Scan for the cell matching the given text and deliver its [x, y] coordinate at center. 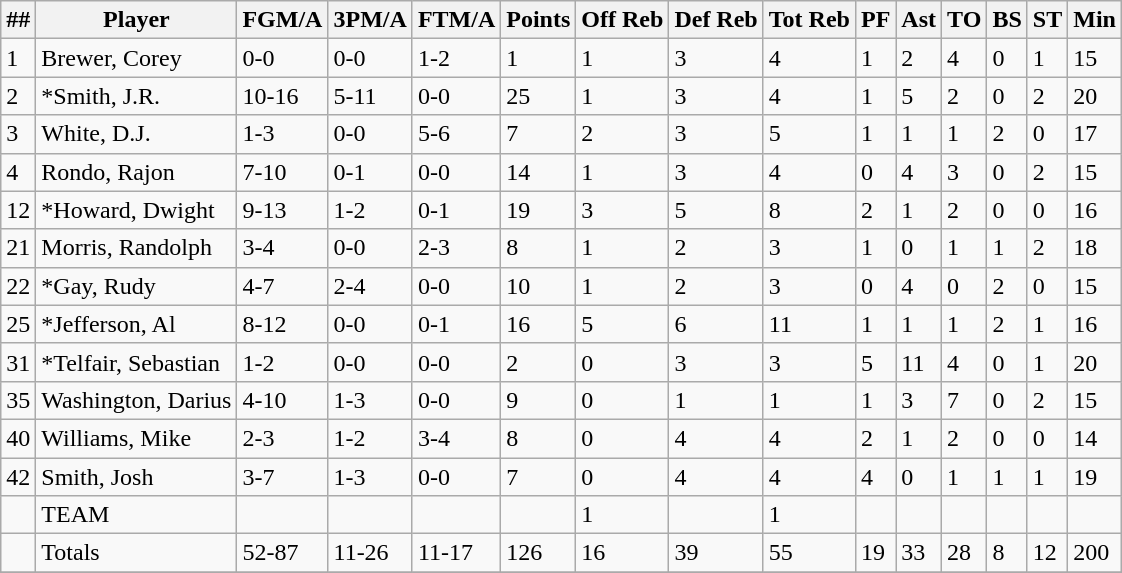
TEAM [136, 515]
21 [18, 248]
*Smith, J.R. [136, 96]
39 [716, 553]
Brewer, Corey [136, 58]
31 [18, 362]
17 [1095, 134]
Points [538, 20]
Def Reb [716, 20]
42 [18, 477]
7-10 [282, 172]
Player [136, 20]
FTM/A [456, 20]
Totals [136, 553]
4-7 [282, 286]
35 [18, 400]
Morris, Randolph [136, 248]
PF [875, 20]
126 [538, 553]
Ast [919, 20]
ST [1047, 20]
10 [538, 286]
4-10 [282, 400]
*Howard, Dwight [136, 210]
TO [964, 20]
2-4 [370, 286]
55 [809, 553]
18 [1095, 248]
Off Reb [622, 20]
Rondo, Rajon [136, 172]
3-7 [282, 477]
9-13 [282, 210]
10-16 [282, 96]
Smith, Josh [136, 477]
22 [18, 286]
52-87 [282, 553]
FGM/A [282, 20]
*Telfair, Sebastian [136, 362]
Williams, Mike [136, 438]
5-11 [370, 96]
3PM/A [370, 20]
*Gay, Rudy [136, 286]
11-17 [456, 553]
33 [919, 553]
Washington, Darius [136, 400]
White, D.J. [136, 134]
Tot Reb [809, 20]
## [18, 20]
11-26 [370, 553]
40 [18, 438]
BS [1007, 20]
9 [538, 400]
6 [716, 324]
5-6 [456, 134]
200 [1095, 553]
28 [964, 553]
*Jefferson, Al [136, 324]
Min [1095, 20]
8-12 [282, 324]
